Scan for the cell matching the given text and deliver its [x, y] coordinate at center. 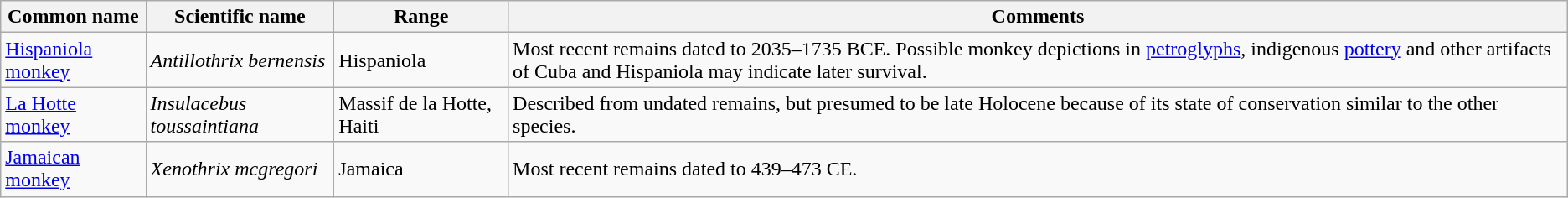
Hispaniola [421, 60]
Range [421, 17]
Most recent remains dated to 439–473 CE. [1039, 169]
Jamaica [421, 169]
Hispaniola monkey [74, 60]
Jamaican monkey [74, 169]
Antillothrix bernensis [240, 60]
Comments [1039, 17]
Scientific name [240, 17]
Described from undated remains, but presumed to be late Holocene because of its state of conservation similar to the other species. [1039, 114]
Xenothrix mcgregori [240, 169]
Common name [74, 17]
Massif de la Hotte, Haiti [421, 114]
Insulacebus toussaintiana [240, 114]
La Hotte monkey [74, 114]
